From the cell containing the given text, extract its center point as (x, y) coordinate. 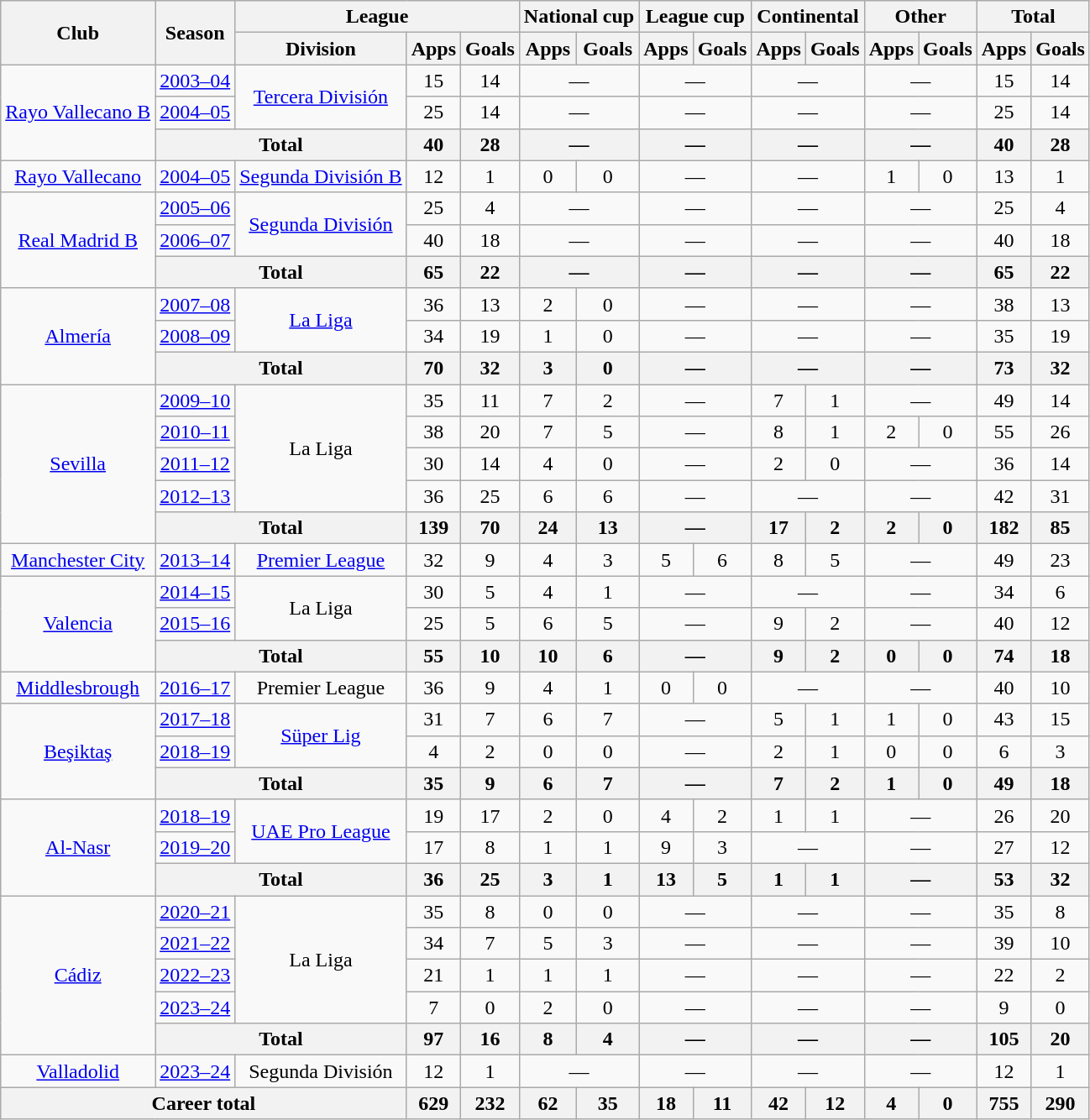
Beşiktaş (78, 751)
85 (1061, 528)
105 (1004, 1039)
Middlesbrough (78, 688)
2016–17 (195, 688)
Cádiz (78, 975)
24 (548, 528)
755 (1004, 1103)
Division (321, 49)
2003–04 (195, 81)
Club (78, 33)
2014–15 (195, 592)
League cup (695, 17)
629 (433, 1103)
290 (1061, 1103)
62 (548, 1103)
Valencia (78, 624)
League (378, 17)
97 (433, 1039)
Rayo Vallecano B (78, 113)
73 (1004, 368)
UAE Pro League (321, 831)
Süper Lig (321, 735)
27 (1004, 847)
2006–07 (195, 240)
Sevilla (78, 464)
2020–21 (195, 911)
139 (433, 528)
53 (1004, 879)
2005–06 (195, 208)
Manchester City (78, 560)
2007–08 (195, 304)
2022–23 (195, 976)
74 (1004, 656)
Segunda División B (321, 176)
2015–16 (195, 624)
Al-Nasr (78, 847)
Continental (808, 17)
2012–13 (195, 496)
16 (490, 1039)
2009–10 (195, 400)
Almería (78, 336)
182 (1004, 528)
2019–20 (195, 847)
Season (195, 33)
Other (920, 17)
2013–14 (195, 560)
23 (1061, 560)
Rayo Vallecano (78, 176)
2008–09 (195, 336)
Tercera División (321, 97)
39 (1004, 944)
2017–18 (195, 720)
232 (490, 1103)
21 (433, 976)
2011–12 (195, 464)
2021–22 (195, 944)
2010–11 (195, 432)
National cup (579, 17)
Real Madrid B (78, 240)
Valladolid (78, 1071)
43 (1004, 720)
Career total (203, 1103)
